Return the [X, Y] coordinate for the center point of the cell that contains the specified text.  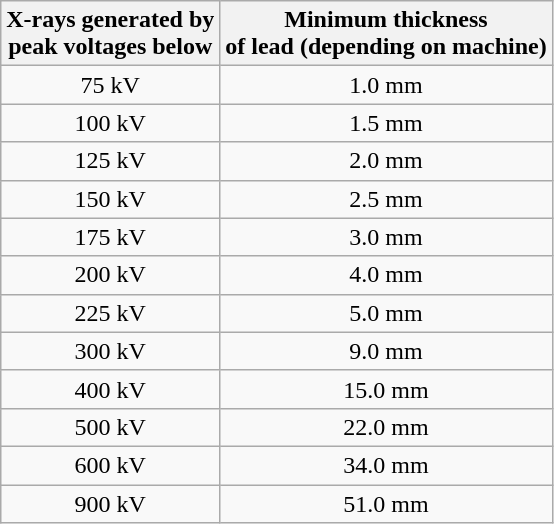
400 kV [110, 389]
500 kV [110, 427]
600 kV [110, 465]
2.5 mm [386, 199]
1.5 mm [386, 123]
51.0 mm [386, 503]
200 kV [110, 275]
1.0 mm [386, 85]
125 kV [110, 161]
34.0 mm [386, 465]
150 kV [110, 199]
300 kV [110, 351]
X-rays generated bypeak voltages below [110, 34]
4.0 mm [386, 275]
225 kV [110, 313]
3.0 mm [386, 237]
15.0 mm [386, 389]
9.0 mm [386, 351]
100 kV [110, 123]
Minimum thickness of lead (depending on machine) [386, 34]
5.0 mm [386, 313]
900 kV [110, 503]
75 kV [110, 85]
2.0 mm [386, 161]
175 kV [110, 237]
22.0 mm [386, 427]
